Return the (x, y) coordinate for the center point of the cell that contains the specified text.  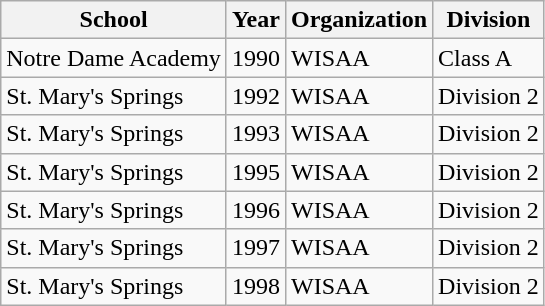
School (114, 20)
1997 (256, 248)
1995 (256, 172)
1998 (256, 286)
Organization (358, 20)
1996 (256, 210)
Class A (489, 58)
1990 (256, 58)
Division (489, 20)
Year (256, 20)
1992 (256, 96)
1993 (256, 134)
Notre Dame Academy (114, 58)
